For the text-containing cell, return its midpoint in [x, y] coordinate format. 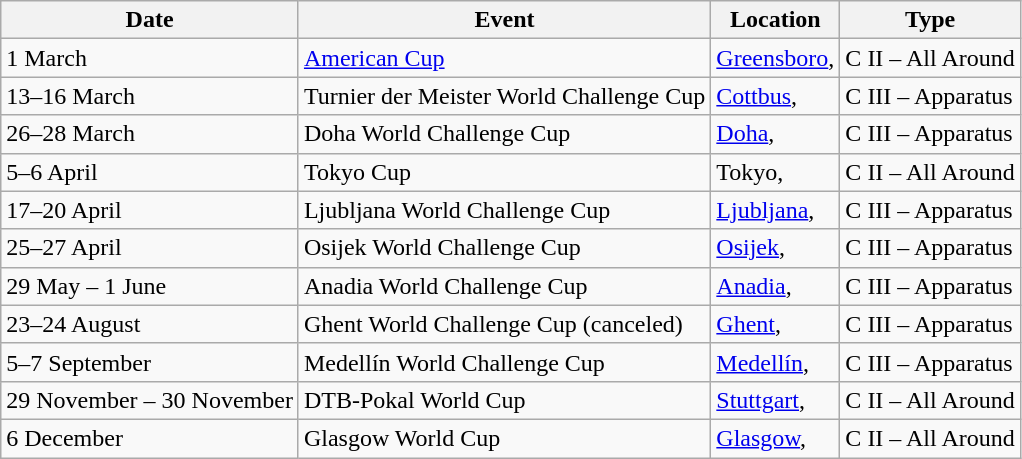
Glasgow World Cup [504, 438]
13–16 March [150, 96]
Turnier der Meister World Challenge Cup [504, 96]
Tokyo Cup [504, 172]
Event [504, 20]
Osijek World Challenge Cup [504, 248]
25–27 April [150, 248]
Tokyo, [776, 172]
Ghent, [776, 324]
Location [776, 20]
Glasgow, [776, 438]
23–24 August [150, 324]
Cottbus, [776, 96]
6 December [150, 438]
Greensboro, [776, 58]
17–20 April [150, 210]
Ljubljana World Challenge Cup [504, 210]
Doha, [776, 134]
Anadia, [776, 286]
Stuttgart, [776, 400]
5–6 April [150, 172]
Ljubljana, [776, 210]
Medellín, [776, 362]
American Cup [504, 58]
29 May – 1 June [150, 286]
1 March [150, 58]
Ghent World Challenge Cup (canceled) [504, 324]
Osijek, [776, 248]
Anadia World Challenge Cup [504, 286]
26–28 March [150, 134]
DTB-Pokal World Cup [504, 400]
Doha World Challenge Cup [504, 134]
Medellín World Challenge Cup [504, 362]
29 November – 30 November [150, 400]
Type [930, 20]
Date [150, 20]
5–7 September [150, 362]
